Capture the cell that displays the provided text and extract its [x, y] central coordinate. 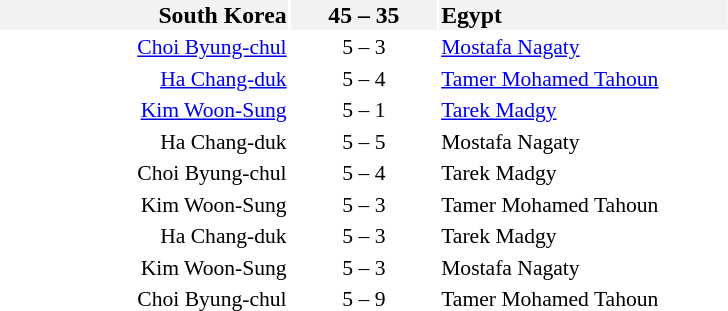
Egypt [584, 15]
South Korea [144, 15]
5 – 5 [364, 142]
5 – 1 [364, 110]
45 – 35 [364, 15]
